Return the [x, y] coordinate for the center point of the cell that contains the specified text.  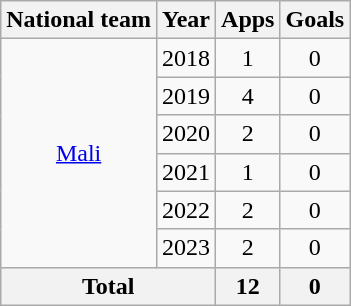
2019 [186, 96]
2021 [186, 172]
National team [79, 20]
2020 [186, 134]
2022 [186, 210]
Total [108, 286]
4 [248, 96]
2018 [186, 58]
Year [186, 20]
2023 [186, 248]
Goals [315, 20]
Apps [248, 20]
Mali [79, 153]
12 [248, 286]
